Identify which cell holds the provided text, then report its [X, Y] central coordinate. 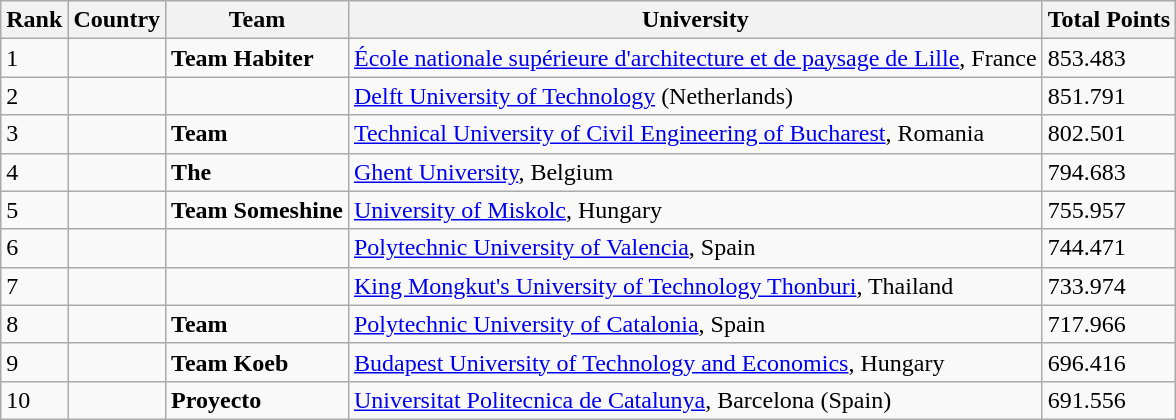
802.501 [1109, 134]
King Mongkut's University of Technology Thonburi, Thailand [695, 286]
4 [34, 172]
Polytechnic University of Valencia, Spain [695, 248]
École nationale supérieure d'architecture et de paysage de Lille, France [695, 58]
Delft University of Technology (Netherlands) [695, 96]
Total Points [1109, 20]
University [695, 20]
University of Miskolc, Hungary [695, 210]
Universitat Politecnica de Catalunya, Barcelona (Spain) [695, 400]
744.471 [1109, 248]
3 [34, 134]
Ghent University, Belgium [695, 172]
8 [34, 324]
Budapest University of Technology and Economics, Hungary [695, 362]
733.974 [1109, 286]
Technical University of Civil Engineering of Bucharest, Romania [695, 134]
The [258, 172]
Proyecto [258, 400]
691.556 [1109, 400]
Team Koeb [258, 362]
717.966 [1109, 324]
851.791 [1109, 96]
Team Someshine [258, 210]
Country [117, 20]
10 [34, 400]
755.957 [1109, 210]
5 [34, 210]
696.416 [1109, 362]
853.483 [1109, 58]
794.683 [1109, 172]
9 [34, 362]
Rank [34, 20]
Polytechnic University of Catalonia, Spain [695, 324]
7 [34, 286]
6 [34, 248]
Team Habiter [258, 58]
2 [34, 96]
1 [34, 58]
